Capture the cell that displays the provided text and extract its [x, y] central coordinate. 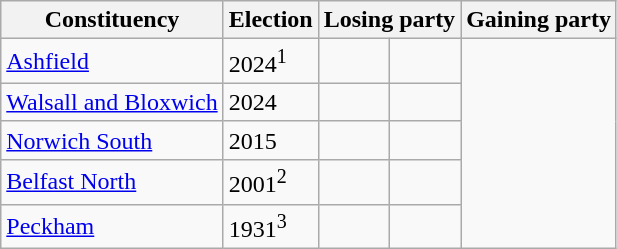
2024 [270, 102]
2015 [270, 140]
Constituency [112, 20]
Election [270, 20]
Walsall and Bloxwich [112, 102]
20241 [270, 62]
20012 [270, 182]
Gaining party [539, 20]
Losing party [389, 20]
19313 [270, 226]
Belfast North [112, 182]
Norwich South [112, 140]
Ashfield [112, 62]
Peckham [112, 226]
